Return (x, y) of the center of cell containing provided text 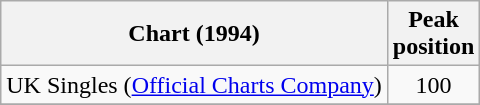
Chart (1994) (194, 34)
100 (433, 85)
UK Singles (Official Charts Company) (194, 85)
Peakposition (433, 34)
